Return the (x, y) coordinate for the center point of the cell that contains the specified text.  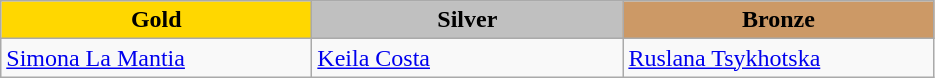
Bronze (778, 20)
Simona La Mantia (156, 58)
Ruslana Tsykhotska (778, 58)
Gold (156, 20)
Keila Costa (468, 58)
Silver (468, 20)
